Identify which cell holds the provided text, then report its [X, Y] central coordinate. 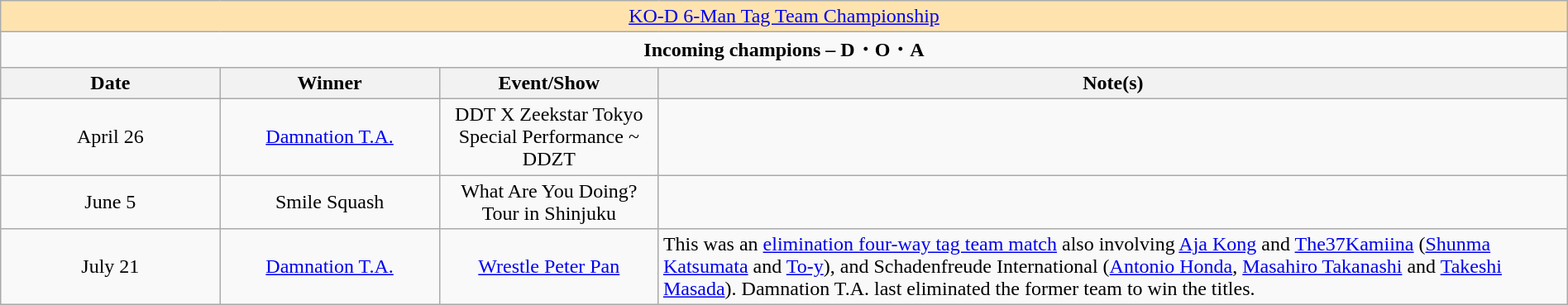
July 21 [111, 267]
Smile Squash [329, 202]
Note(s) [1113, 83]
Wrestle Peter Pan [549, 267]
KO-D 6-Man Tag Team Championship [784, 17]
What Are You Doing? Tour in Shinjuku [549, 202]
Event/Show [549, 83]
April 26 [111, 136]
Winner [329, 83]
DDT X Zeekstar Tokyo Special Performance ~ DDZT [549, 136]
Date [111, 83]
Incoming champions – D・O・A [784, 50]
June 5 [111, 202]
